For the text-containing cell, return its midpoint in (x, y) coordinate format. 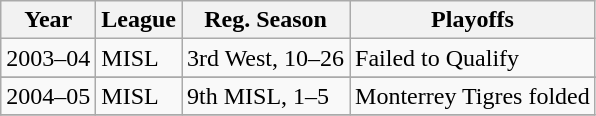
2004–05 (48, 96)
3rd West, 10–26 (266, 58)
League (139, 20)
2003–04 (48, 58)
Reg. Season (266, 20)
Year (48, 20)
Monterrey Tigres folded (473, 96)
9th MISL, 1–5 (266, 96)
Failed to Qualify (473, 58)
Playoffs (473, 20)
